From the cell containing the given text, extract its center point as [x, y] coordinate. 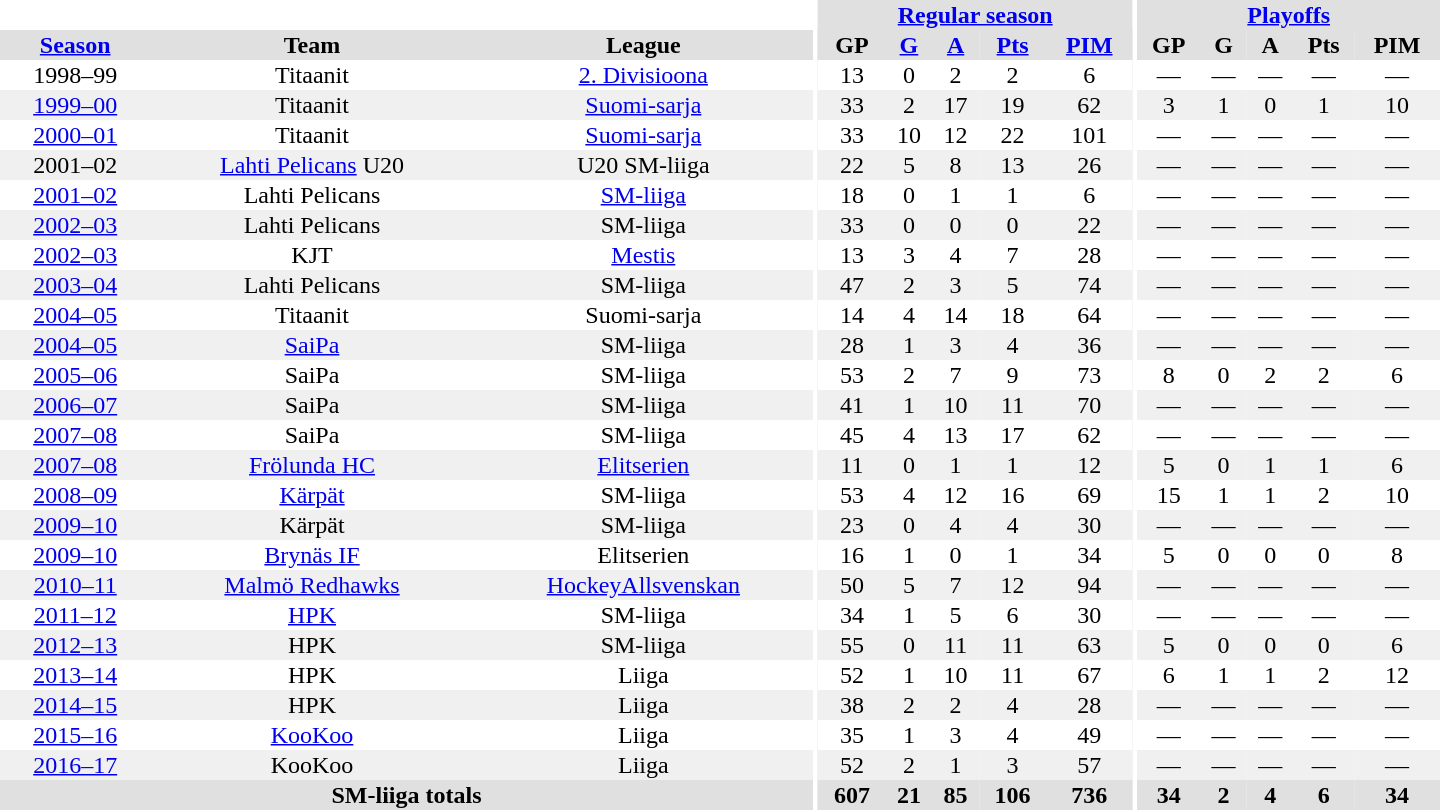
2. Divisioona [644, 75]
57 [1089, 765]
2003–04 [75, 285]
49 [1089, 735]
94 [1089, 585]
41 [852, 405]
38 [852, 705]
47 [852, 285]
2015–16 [75, 735]
SM-liiga totals [406, 795]
2005–06 [75, 375]
2006–07 [75, 405]
Lahti Pelicans U20 [312, 165]
607 [852, 795]
2011–12 [75, 615]
70 [1089, 405]
67 [1089, 675]
64 [1089, 315]
106 [1012, 795]
1999–00 [75, 105]
101 [1089, 135]
Brynäs IF [312, 555]
15 [1168, 495]
Season [75, 45]
21 [910, 795]
Frölunda HC [312, 465]
Mestis [644, 255]
9 [1012, 375]
Malmö Redhawks [312, 585]
50 [852, 585]
73 [1089, 375]
Playoffs [1288, 15]
85 [956, 795]
2008–09 [75, 495]
U20 SM-liiga [644, 165]
HockeyAllsvenskan [644, 585]
2013–14 [75, 675]
1998–99 [75, 75]
736 [1089, 795]
2010–11 [75, 585]
74 [1089, 285]
Regular season [975, 15]
35 [852, 735]
2012–13 [75, 645]
55 [852, 645]
KJT [312, 255]
2016–17 [75, 765]
Team [312, 45]
League [644, 45]
69 [1089, 495]
26 [1089, 165]
36 [1089, 345]
19 [1012, 105]
2014–15 [75, 705]
45 [852, 435]
2000–01 [75, 135]
23 [852, 525]
63 [1089, 645]
